Extract the [X, Y] coordinate from the center of the cell holding the provided text.  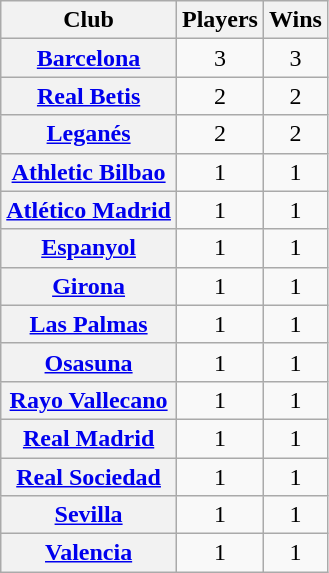
Espanyol [89, 248]
Players [220, 20]
Sevilla [89, 515]
Las Palmas [89, 324]
Barcelona [89, 58]
Athletic Bilbao [89, 172]
Real Sociedad [89, 477]
Club [89, 20]
Valencia [89, 553]
Rayo Vallecano [89, 400]
Wins [295, 20]
Atlético Madrid [89, 210]
Girona [89, 286]
Real Madrid [89, 438]
Osasuna [89, 362]
Real Betis [89, 96]
Leganés [89, 134]
